Detect which cell encompasses the target text, then output its [x, y] center coordinate. 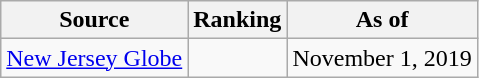
Ranking [238, 20]
November 1, 2019 [382, 58]
As of [382, 20]
New Jersey Globe [94, 58]
Source [94, 20]
